Search for the cell housing the specified text and yield its [x, y] center coordinate. 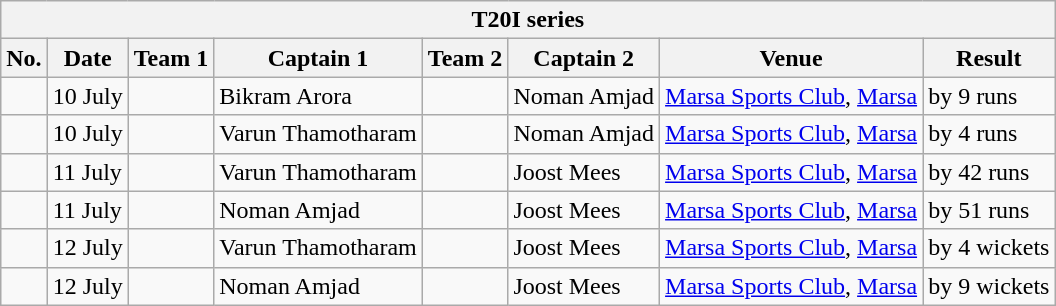
T20I series [528, 20]
Captain 2 [584, 58]
by 4 wickets [989, 248]
Bikram Arora [318, 96]
Result [989, 58]
Date [88, 58]
Team 1 [171, 58]
No. [24, 58]
by 9 wickets [989, 286]
Team 2 [465, 58]
by 51 runs [989, 210]
Captain 1 [318, 58]
by 4 runs [989, 134]
by 42 runs [989, 172]
by 9 runs [989, 96]
Venue [792, 58]
